Detect which cell encompasses the target text, then output its [X, Y] center coordinate. 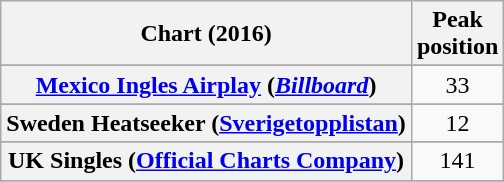
Sweden Heatseeker (Sverigetopplistan) [206, 123]
141 [457, 161]
Chart (2016) [206, 34]
Peakposition [457, 34]
12 [457, 123]
UK Singles (Official Charts Company) [206, 161]
33 [457, 85]
Mexico Ingles Airplay (Billboard) [206, 85]
